Pinpoint the cell where the given text exists, returning its (X, Y) midpoint coordinate. 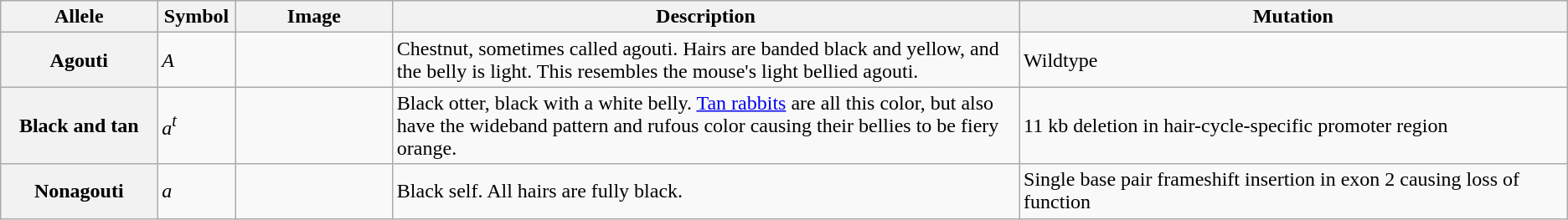
A (197, 60)
Nonagouti (79, 191)
Single base pair frameshift insertion in exon 2 causing loss of function (1293, 191)
Mutation (1293, 17)
11 kb deletion in hair-cycle-specific promoter region (1293, 125)
Chestnut, sometimes called agouti. Hairs are banded black and yellow, and the belly is light. This resembles the mouse's light bellied agouti. (705, 60)
Allele (79, 17)
Black and tan (79, 125)
Black self. All hairs are fully black. (705, 191)
Agouti (79, 60)
Symbol (197, 17)
at (197, 125)
Image (313, 17)
a (197, 191)
Wildtype (1293, 60)
Description (705, 17)
